Find where the given text appears and provide that cell's center as (x, y) coordinate. 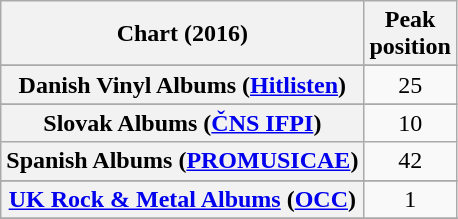
42 (410, 161)
10 (410, 123)
UK Rock & Metal Albums (OCC) (182, 199)
Slovak Albums (ČNS IFPI) (182, 123)
1 (410, 199)
Peakposition (410, 34)
25 (410, 85)
Spanish Albums (PROMUSICAE) (182, 161)
Danish Vinyl Albums (Hitlisten) (182, 85)
Chart (2016) (182, 34)
